Capture the cell that displays the provided text and extract its (x, y) central coordinate. 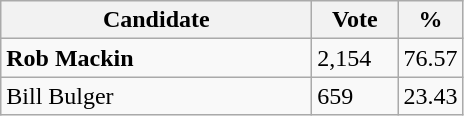
Rob Mackin (156, 58)
% (430, 20)
659 (355, 96)
Candidate (156, 20)
Vote (355, 20)
Bill Bulger (156, 96)
2,154 (355, 58)
76.57 (430, 58)
23.43 (430, 96)
